Extract the (X, Y) coordinate from the center of the cell holding the provided text.  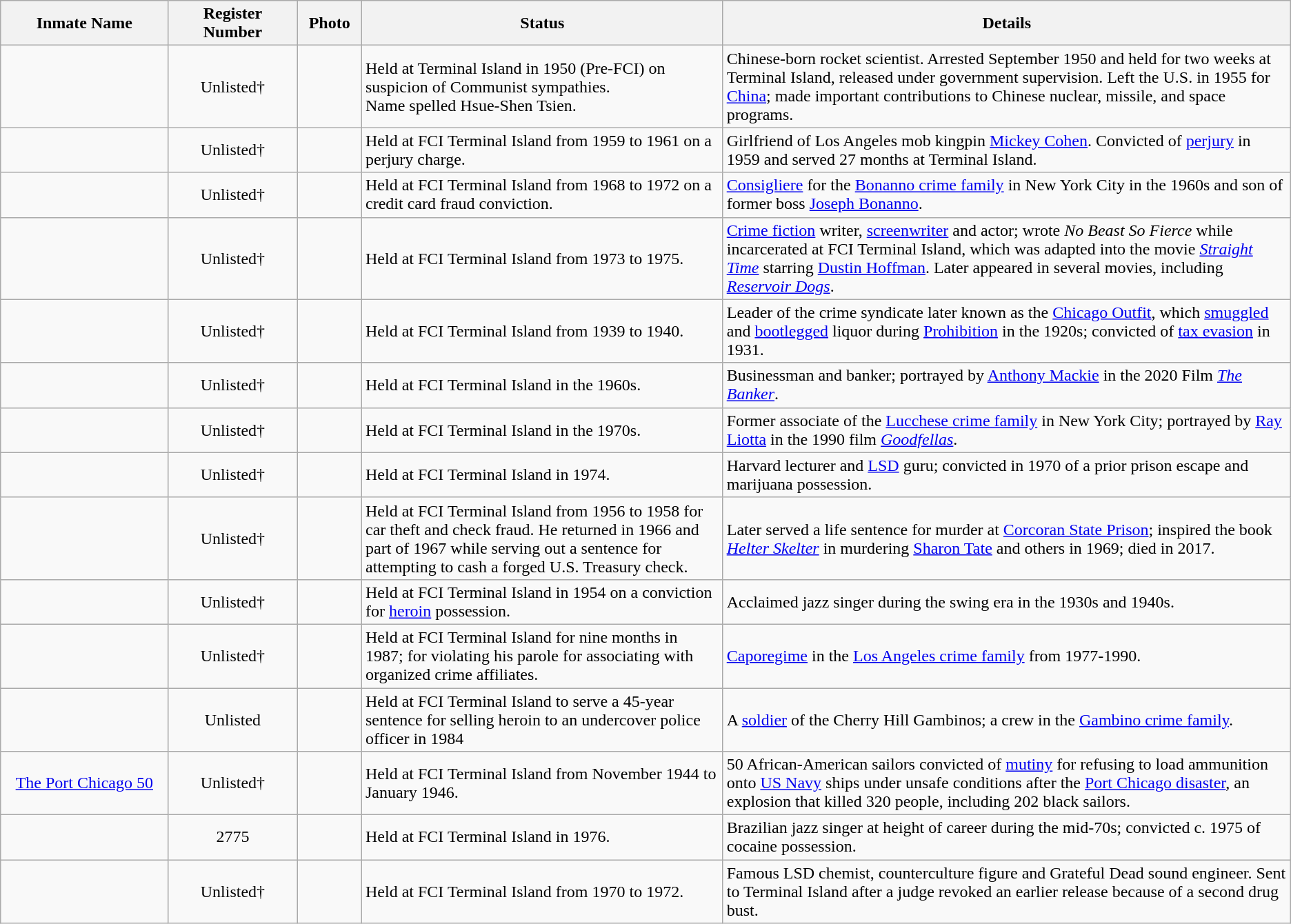
Held at FCI Terminal Island in 1954 on a conviction for heroin possession. (542, 601)
Held at FCI Terminal Island from November 1944 to January 1946. (542, 783)
Held at FCI Terminal Island from 1959 to 1961 on a perjury charge. (542, 150)
Brazilian jazz singer at height of career during the mid-70s; convicted c. 1975 of cocaine possession. (1007, 837)
Harvard lecturer and LSD guru; convicted in 1970 of a prior prison escape and marijuana possession. (1007, 474)
Held at FCI Terminal Island to serve a 45-year sentence for selling heroin to an undercover police officer in 1984 (542, 720)
Held at FCI Terminal Island in 1976. (542, 837)
Unlisted (233, 720)
Held at FCI Terminal Island from 1973 to 1975. (542, 258)
A soldier of the Cherry Hill Gambinos; a crew in the Gambino crime family. (1007, 720)
Held at FCI Terminal Island in the 1960s. (542, 385)
2775 (233, 837)
The Port Chicago 50 (84, 783)
Consigliere for the Bonanno crime family in New York City in the 1960s and son of former boss Joseph Bonanno. (1007, 194)
Held at FCI Terminal Island from 1968 to 1972 on a credit card fraud conviction. (542, 194)
Photo (330, 23)
Status (542, 23)
Held at FCI Terminal Island from 1939 to 1940. (542, 331)
Inmate Name (84, 23)
Former associate of the Lucchese crime family in New York City; portrayed by Ray Liotta in the 1990 film Goodfellas. (1007, 430)
Held at FCI Terminal Island for nine months in 1987; for violating his parole for associating with organized crime affiliates. (542, 656)
Acclaimed jazz singer during the swing era in the 1930s and 1940s. (1007, 601)
Businessman and banker; portrayed by Anthony Mackie in the 2020 Film The Banker. (1007, 385)
Held at FCI Terminal Island in the 1970s. (542, 430)
Caporegime in the Los Angeles crime family from 1977-1990. (1007, 656)
Held at Terminal Island in 1950 (Pre-FCI) on suspicion of Communist sympathies.Name spelled Hsue-Shen Tsien. (542, 87)
Held at FCI Terminal Island in 1974. (542, 474)
Register Number (233, 23)
Held at FCI Terminal Island from 1970 to 1972. (542, 892)
Details (1007, 23)
Girlfriend of Los Angeles mob kingpin Mickey Cohen. Convicted of perjury in 1959 and served 27 months at Terminal Island. (1007, 150)
